Provide the [X, Y] coordinate of the cell's center where the given text is located.  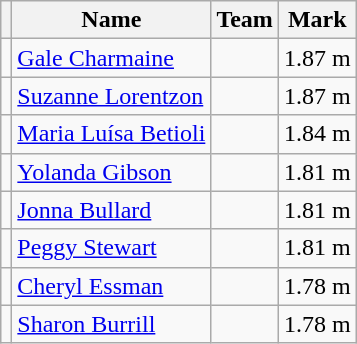
Name [112, 20]
Suzanne Lorentzon [112, 96]
Jonna Bullard [112, 210]
Gale Charmaine [112, 58]
Mark [317, 20]
1.84 m [317, 134]
Sharon Burrill [112, 324]
Team [245, 20]
Peggy Stewart [112, 248]
Maria Luísa Betioli [112, 134]
Cheryl Essman [112, 286]
Yolanda Gibson [112, 172]
